Pinpoint the cell where the given text exists, returning its [X, Y] midpoint coordinate. 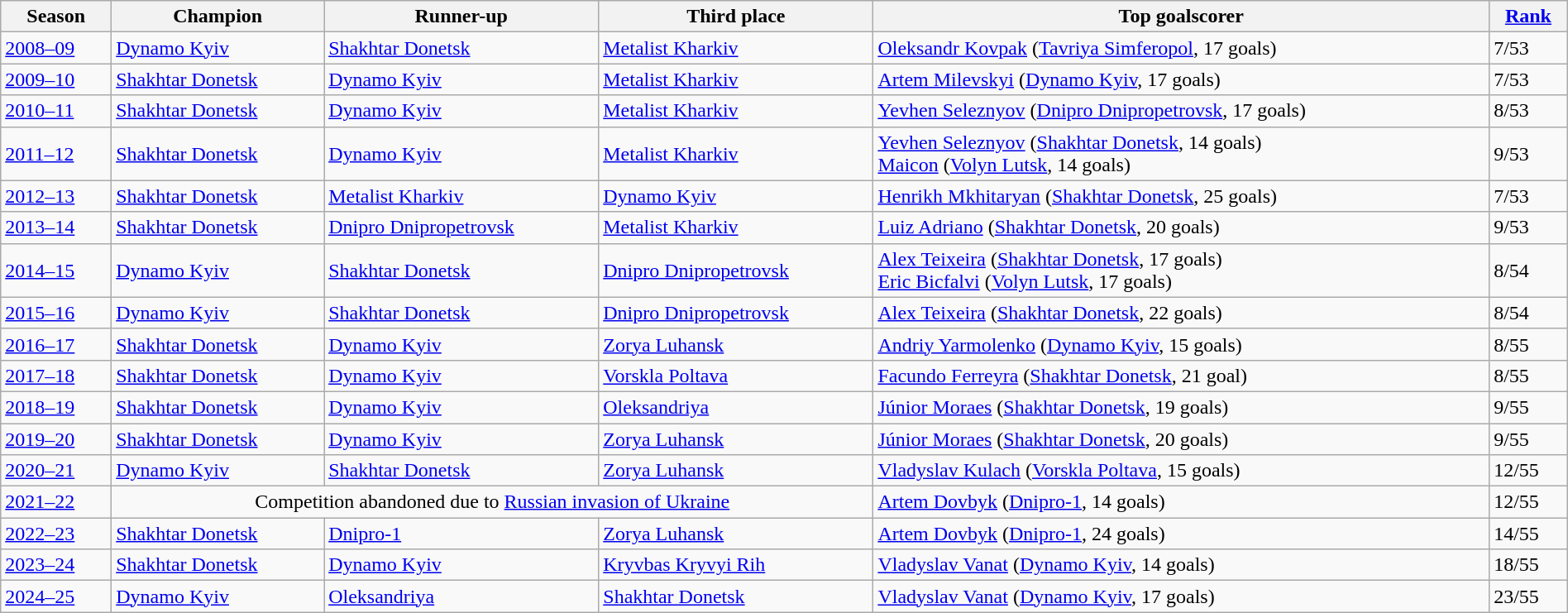
2024–25 [56, 596]
Champion [218, 17]
Top goalscorer [1181, 17]
Yevhen Seleznyov (Dnipro Dnipropetrovsk, 17 goals) [1181, 111]
2020–21 [56, 471]
2017–18 [56, 376]
18/55 [1528, 565]
2014–15 [56, 270]
2010–11 [56, 111]
Kryvbas Kryvyi Rih [736, 565]
Júnior Moraes (Shakhtar Donetsk, 19 goals) [1181, 407]
Júnior Moraes (Shakhtar Donetsk, 20 goals) [1181, 439]
Runner-up [461, 17]
Dnipro-1 [461, 534]
2019–20 [56, 439]
2008–09 [56, 48]
Third place [736, 17]
Yevhen Seleznyov (Shakhtar Donetsk, 14 goals) Maicon (Volyn Lutsk, 14 goals) [1181, 154]
2018–19 [56, 407]
2012–13 [56, 196]
Artem Milevskyi (Dynamo Kyiv, 17 goals) [1181, 79]
23/55 [1528, 596]
Vladyslav Kulach (Vorskla Poltava, 15 goals) [1181, 471]
2016–17 [56, 344]
Vladyslav Vanat (Dynamo Kyiv, 14 goals) [1181, 565]
Vorskla Poltava [736, 376]
Vladyslav Vanat (Dynamo Kyiv, 17 goals) [1181, 596]
Facundo Ferreyra (Shakhtar Donetsk, 21 goal) [1181, 376]
2009–10 [56, 79]
Andriy Yarmolenko (Dynamo Kyiv, 15 goals) [1181, 344]
Season [56, 17]
Luiz Adriano (Shakhtar Donetsk, 20 goals) [1181, 227]
8/53 [1528, 111]
Alex Teixeira (Shakhtar Donetsk, 22 goals) [1181, 313]
2015–16 [56, 313]
Artem Dovbyk (Dnipro-1, 24 goals) [1181, 534]
2021–22 [56, 502]
2023–24 [56, 565]
Oleksandr Kovpak (Tavriya Simferopol, 17 goals) [1181, 48]
Competition abandoned due to Russian invasion of Ukraine [493, 502]
14/55 [1528, 534]
2022–23 [56, 534]
Rank [1528, 17]
Alex Teixeira (Shakhtar Donetsk, 17 goals) Eric Bicfalvi (Volyn Lutsk, 17 goals) [1181, 270]
2011–12 [56, 154]
Artem Dovbyk (Dnipro-1, 14 goals) [1181, 502]
2013–14 [56, 227]
Henrikh Mkhitaryan (Shakhtar Donetsk, 25 goals) [1181, 196]
